Detect which cell encompasses the target text, then output its (X, Y) center coordinate. 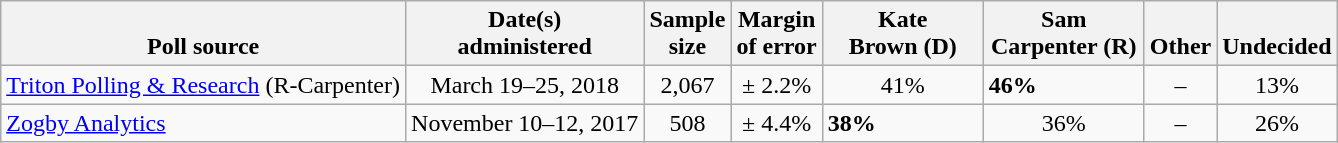
Zogby Analytics (204, 123)
KateBrown (D) (902, 34)
13% (1277, 85)
508 (688, 123)
Poll source (204, 34)
± 4.4% (776, 123)
26% (1277, 123)
Date(s)administered (525, 34)
March 19–25, 2018 (525, 85)
41% (902, 85)
Marginof error (776, 34)
November 10–12, 2017 (525, 123)
36% (1064, 123)
Samplesize (688, 34)
Undecided (1277, 34)
SamCarpenter (R) (1064, 34)
38% (902, 123)
2,067 (688, 85)
Triton Polling & Research (R-Carpenter) (204, 85)
46% (1064, 85)
Other (1180, 34)
± 2.2% (776, 85)
